Scan for the cell matching the given text and deliver its [x, y] coordinate at center. 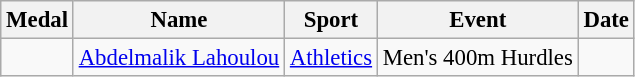
Event [478, 20]
Medal [38, 20]
Name [178, 20]
Men's 400m Hurdles [478, 58]
Abdelmalik Lahoulou [178, 58]
Athletics [332, 58]
Sport [332, 20]
Date [606, 20]
